Locate the cell with the specified text and output its [X, Y] center coordinate. 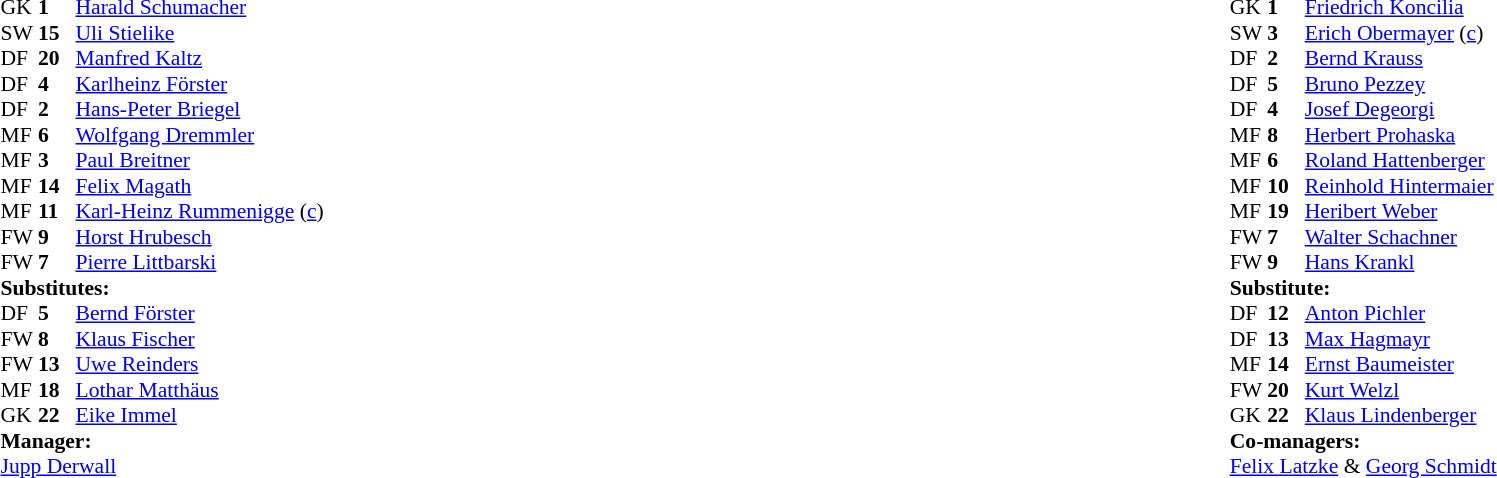
Felix Magath [226, 186]
Pierre Littbarski [226, 263]
15 [57, 33]
10 [1286, 186]
Lothar Matthäus [226, 390]
Karlheinz Förster [226, 84]
Karl-Heinz Rummenigge (c) [226, 211]
Paul Breitner [226, 161]
Manager: [188, 441]
Manfred Kaltz [226, 59]
Substitutes: [188, 288]
Uli Stielike [226, 33]
19 [1286, 211]
Horst Hrubesch [226, 237]
Klaus Fischer [226, 339]
Hans-Peter Briegel [226, 109]
18 [57, 390]
Eike Immel [226, 415]
Wolfgang Dremmler [226, 135]
Uwe Reinders [226, 365]
12 [1286, 313]
11 [57, 211]
Bernd Förster [226, 313]
